Search for the cell housing the specified text and yield its (X, Y) center coordinate. 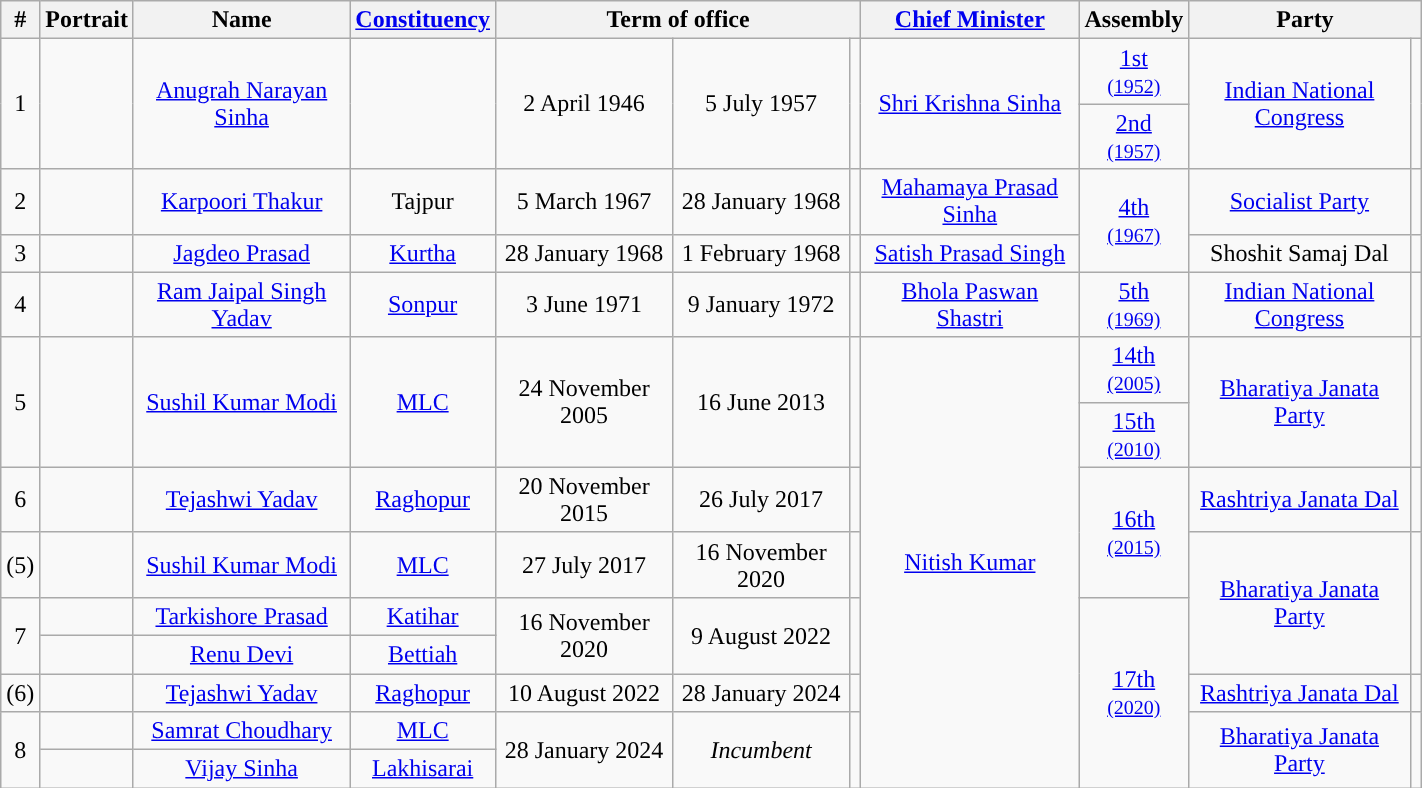
(5) (20, 564)
Shoshit Samaj Dal (1300, 253)
5th(1969) (1134, 304)
4 (20, 304)
Katihar (423, 616)
2 (20, 202)
26 July 2017 (762, 500)
Vijay Sinha (241, 769)
Lakhisarai (423, 769)
Assembly (1134, 20)
Chief Minister (970, 20)
Bettiah (423, 654)
Sonpur (423, 304)
Mahamaya Prasad Sinha (970, 202)
9 August 2022 (762, 635)
2nd(1957) (1134, 136)
1st(1952) (1134, 72)
Incumbent (762, 750)
14th(2005) (1134, 370)
Shri Krishna Sinha (970, 104)
17th(2020) (1134, 692)
Tajpur (423, 202)
5 (20, 402)
Name (241, 20)
Samrat Choudhary (241, 731)
Bhola Paswan Shastri (970, 304)
7 (20, 635)
Party (1306, 20)
Karpoori Thakur (241, 202)
Socialist Party (1300, 202)
16th(2015) (1134, 532)
20 November 2015 (584, 500)
5 July 1957 (762, 104)
1 (20, 104)
(6) (20, 693)
# (20, 20)
Renu Devi (241, 654)
Nitish Kumar (970, 562)
8 (20, 750)
Jagdeo Prasad (241, 253)
Tarkishore Prasad (241, 616)
3 (20, 253)
4th(1967) (1134, 220)
Ram Jaipal Singh Yadav (241, 304)
1 February 1968 (762, 253)
27 July 2017 (584, 564)
Constituency (423, 20)
6 (20, 500)
2 April 1946 (584, 104)
Anugrah Narayan Sinha (241, 104)
Portrait (87, 20)
10 August 2022 (584, 693)
15th(2010) (1134, 434)
24 November 2005 (584, 402)
Satish Prasad Singh (970, 253)
Kurtha (423, 253)
9 January 1972 (762, 304)
5 March 1967 (584, 202)
16 June 2013 (762, 402)
3 June 1971 (584, 304)
Term of office (678, 20)
